Locate the cell with the specified text and output its (x, y) center coordinate. 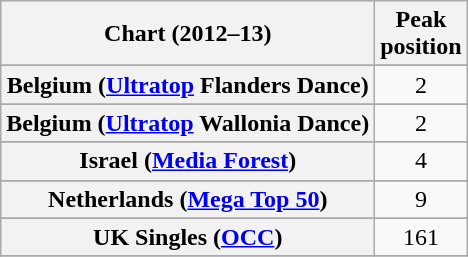
Peakposition (421, 34)
Chart (2012–13) (188, 34)
Belgium (Ultratop Flanders Dance) (188, 85)
4 (421, 161)
9 (421, 199)
Israel (Media Forest) (188, 161)
Belgium (Ultratop Wallonia Dance) (188, 123)
161 (421, 237)
Netherlands (Mega Top 50) (188, 199)
UK Singles (OCC) (188, 237)
